Find where the given text appears and provide that cell's center as (X, Y) coordinate. 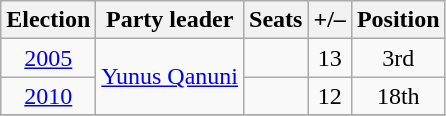
2005 (48, 58)
Party leader (170, 20)
Yunus Qanuni (170, 77)
3rd (398, 58)
2010 (48, 96)
Election (48, 20)
Seats (276, 20)
12 (330, 96)
+/– (330, 20)
13 (330, 58)
Position (398, 20)
18th (398, 96)
